From the cell containing the given text, extract its center point as [X, Y] coordinate. 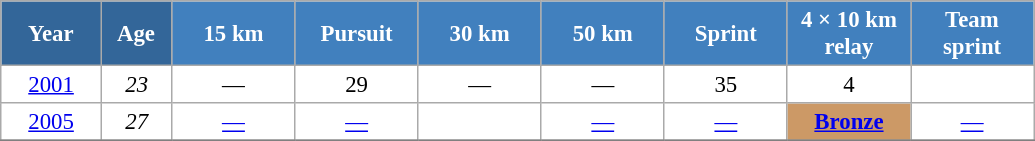
Pursuit [356, 34]
2005 [52, 122]
15 km [234, 34]
30 km [480, 34]
2001 [52, 85]
Team sprint [972, 34]
4 × 10 km relay [848, 34]
50 km [602, 34]
Bronze [848, 122]
23 [136, 85]
29 [356, 85]
27 [136, 122]
Sprint [726, 34]
35 [726, 85]
Age [136, 34]
Year [52, 34]
4 [848, 85]
